Identify which cell holds the provided text, then report its (X, Y) central coordinate. 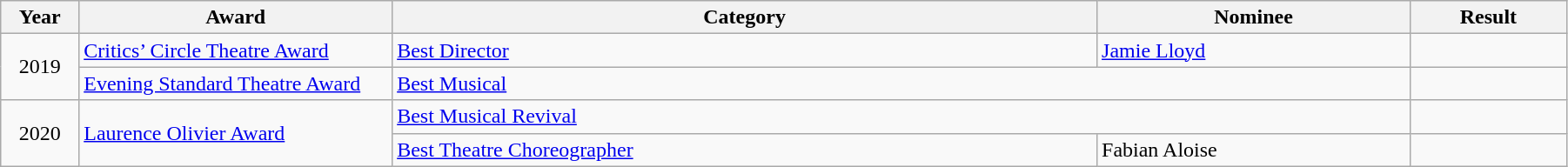
Best Director (745, 50)
Jamie Lloyd (1254, 50)
Best Musical Revival (901, 117)
2020 (40, 133)
Fabian Aloise (1254, 150)
Critics’ Circle Theatre Award (236, 50)
Best Theatre Choreographer (745, 150)
Year (40, 17)
Best Musical (901, 83)
2019 (40, 67)
Laurence Olivier Award (236, 133)
Category (745, 17)
Award (236, 17)
Evening Standard Theatre Award (236, 83)
Nominee (1254, 17)
Result (1488, 17)
